Provide the (X, Y) coordinate of the cell's center where the given text is located.  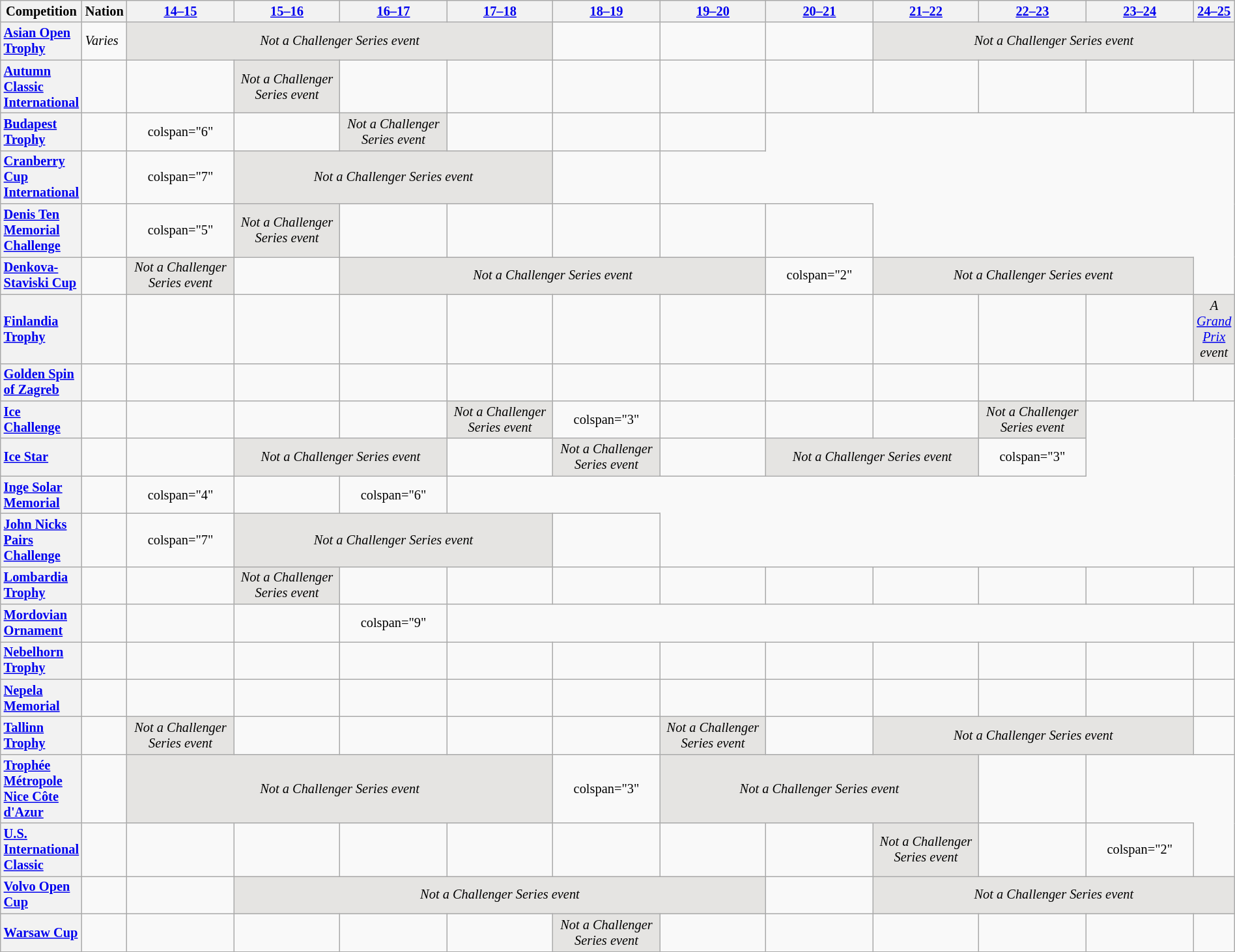
John Nicks Pairs Challenge (42, 540)
14–15 (181, 11)
Denis Ten Memorial Challenge (42, 231)
20–21 (819, 11)
18–19 (607, 11)
Asian Open Trophy (42, 41)
Nation (104, 11)
colspan="4" (181, 495)
24–25 (1214, 11)
23–24 (1140, 11)
Competition (42, 11)
Denkova-Staviski Cup (42, 275)
Warsaw Cup (42, 932)
Autumn Classic International (42, 87)
Inge Solar Memorial (42, 495)
Lombardia Trophy (42, 585)
Ice Star (42, 457)
22–23 (1032, 11)
A Grand Prix event (1214, 329)
Varies (104, 41)
19–20 (713, 11)
Finlandia Trophy (42, 329)
Budapest Trophy (42, 132)
Volvo Open Cup (42, 895)
17–18 (500, 11)
16–17 (393, 11)
21–22 (926, 11)
Trophée Métropole Nice Côte d'Azur (42, 789)
Nebelhorn Trophy (42, 660)
Cranberry Cup International (42, 177)
colspan="9" (393, 623)
Nepela Memorial (42, 698)
Tallinn Trophy (42, 735)
Ice Challenge (42, 419)
Mordovian Ornament (42, 623)
15–16 (287, 11)
colspan="5" (181, 231)
U.S. International Classic (42, 850)
Golden Spin of Zagreb (42, 382)
